Find where the given text appears and provide that cell's center as [X, Y] coordinate. 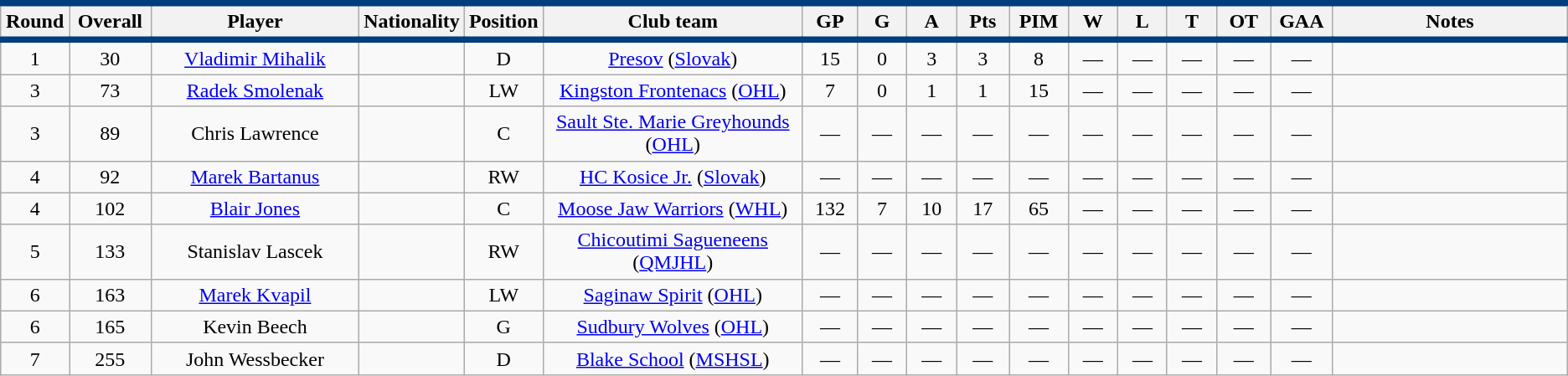
Kevin Beech [255, 327]
Blake School (MSHSL) [673, 358]
Presov (Slovak) [673, 57]
PIM [1039, 22]
Marek Kvapil [255, 295]
HC Kosice Jr. (Slovak) [673, 177]
5 [35, 251]
GAA [1302, 22]
Pts [983, 22]
89 [110, 134]
Club team [673, 22]
Saginaw Spirit (OHL) [673, 295]
10 [931, 209]
Kingston Frontenacs (OHL) [673, 90]
Stanislav Lascek [255, 251]
Blair Jones [255, 209]
Overall [110, 22]
65 [1039, 209]
L [1142, 22]
Moose Jaw Warriors (WHL) [673, 209]
John Wessbecker [255, 358]
17 [983, 209]
W [1092, 22]
Sault Ste. Marie Greyhounds (OHL) [673, 134]
GP [829, 22]
30 [110, 57]
Marek Bartanus [255, 177]
165 [110, 327]
133 [110, 251]
Chris Lawrence [255, 134]
Chicoutimi Sagueneens (QMJHL) [673, 251]
OT [1244, 22]
Sudbury Wolves (OHL) [673, 327]
102 [110, 209]
Player [255, 22]
Nationality [412, 22]
8 [1039, 57]
Notes [1450, 22]
92 [110, 177]
132 [829, 209]
255 [110, 358]
Round [35, 22]
163 [110, 295]
T [1191, 22]
A [931, 22]
73 [110, 90]
Position [503, 22]
Vladimir Mihalik [255, 57]
Radek Smolenak [255, 90]
